Determine the (X, Y) coordinate at the center of the cell enclosing the given text.  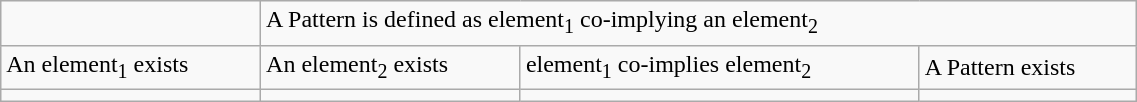
An element2 exists (391, 67)
element1 co-implies element2 (720, 67)
A Pattern exists (1028, 67)
An element1 exists (131, 67)
A Pattern is defined as element1 co-implying an element2 (699, 23)
